Search for the cell housing the specified text and yield its [x, y] center coordinate. 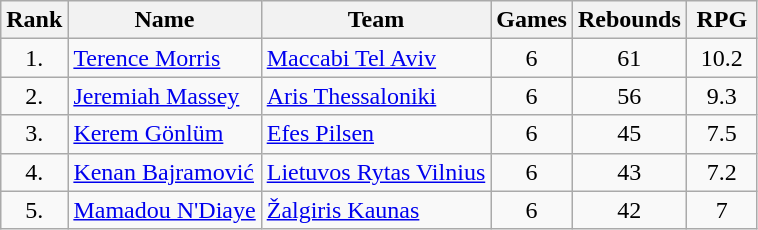
9.3 [722, 96]
56 [629, 96]
Terence Morris [164, 58]
Žalgiris Kaunas [376, 210]
45 [629, 134]
5. [34, 210]
Lietuvos Rytas Vilnius [376, 172]
7.5 [722, 134]
Maccabi Tel Aviv [376, 58]
4. [34, 172]
43 [629, 172]
Aris Thessaloniki [376, 96]
Kenan Bajramović [164, 172]
1. [34, 58]
RPG [722, 20]
7 [722, 210]
Name [164, 20]
Efes Pilsen [376, 134]
Kerem Gönlüm [164, 134]
3. [34, 134]
7.2 [722, 172]
Jeremiah Massey [164, 96]
Rebounds [629, 20]
Team [376, 20]
Rank [34, 20]
42 [629, 210]
Games [532, 20]
61 [629, 58]
10.2 [722, 58]
Mamadou N'Diaye [164, 210]
2. [34, 96]
